Find where the given text appears and provide that cell's center as [x, y] coordinate. 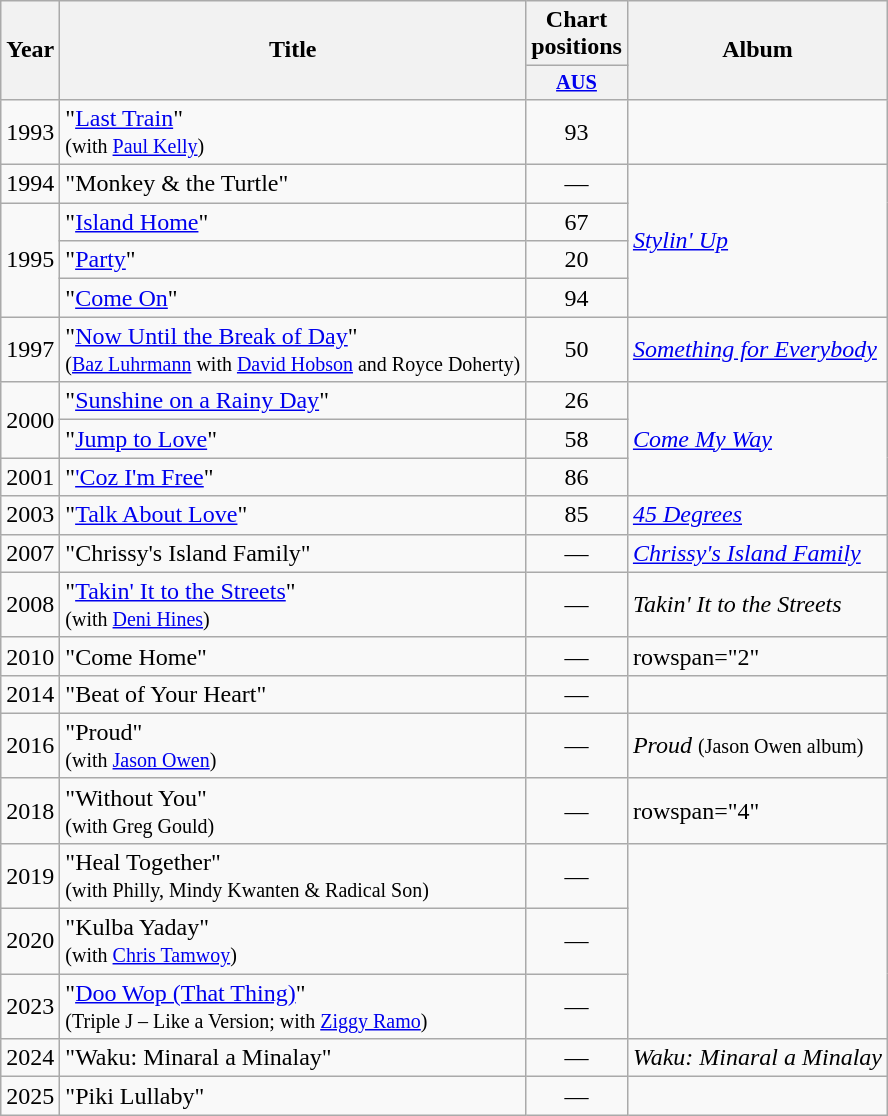
94 [577, 298]
2014 [30, 694]
Stylin' Up [757, 241]
1997 [30, 350]
1995 [30, 260]
"Kulba Yaday"(with Chris Tamwoy) [293, 942]
85 [577, 515]
20 [577, 260]
2008 [30, 604]
Chrissy's Island Family [757, 553]
Proud (Jason Owen album) [757, 746]
93 [577, 132]
2007 [30, 553]
"Come Home" [293, 656]
"Without You"(with Greg Gould) [293, 810]
"Now Until the Break of Day"(Baz Luhrmann with David Hobson and Royce Doherty) [293, 350]
58 [577, 439]
"Come On" [293, 298]
1993 [30, 132]
2025 [30, 1096]
"Jump to Love" [293, 439]
2020 [30, 942]
"Waku: Minaral a Minalay" [293, 1058]
86 [577, 477]
2001 [30, 477]
Waku: Minaral a Minalay [757, 1058]
1994 [30, 184]
"Island Home" [293, 222]
2000 [30, 420]
"Doo Wop (That Thing)"(Triple J – Like a Version; with Ziggy Ramo) [293, 1006]
45 Degrees [757, 515]
2003 [30, 515]
Come My Way [757, 439]
"Sunshine on a Rainy Day" [293, 401]
"Proud"(with Jason Owen) [293, 746]
Takin' It to the Streets [757, 604]
"Piki Lullaby" [293, 1096]
"Heal Together"(with Philly, Mindy Kwanten & Radical Son) [293, 876]
Chart positions [577, 34]
"'Coz I'm Free" [293, 477]
2018 [30, 810]
rowspan="4" [757, 810]
"Talk About Love" [293, 515]
67 [577, 222]
2010 [30, 656]
50 [577, 350]
AUS [577, 83]
Something for Everybody [757, 350]
Title [293, 50]
2016 [30, 746]
"Monkey & the Turtle" [293, 184]
rowspan="2" [757, 656]
2024 [30, 1058]
"Party" [293, 260]
"Takin' It to the Streets"(with Deni Hines) [293, 604]
2023 [30, 1006]
26 [577, 401]
"Chrissy's Island Family" [293, 553]
"Last Train"(with Paul Kelly) [293, 132]
Year [30, 50]
"Beat of Your Heart" [293, 694]
Album [757, 50]
2019 [30, 876]
